Detect which cell encompasses the target text, then output its (x, y) center coordinate. 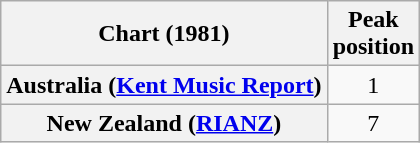
7 (373, 123)
Peakposition (373, 34)
1 (373, 85)
New Zealand (RIANZ) (164, 123)
Chart (1981) (164, 34)
Australia (Kent Music Report) (164, 85)
